From the cell containing the given text, extract its center point as (x, y) coordinate. 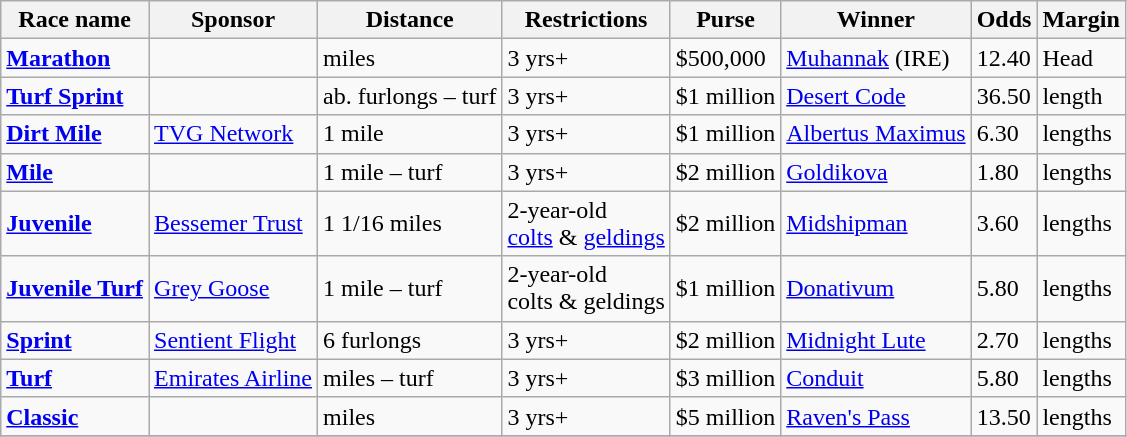
1 1/16 miles (410, 224)
Donativum (876, 288)
Emirates Airline (234, 378)
Muhannak (IRE) (876, 58)
Sentient Flight (234, 340)
6.30 (1004, 134)
Desert Code (876, 96)
36.50 (1004, 96)
Sponsor (234, 20)
Distance (410, 20)
2.70 (1004, 340)
Grey Goose (234, 288)
1 mile (410, 134)
Dirt Mile (75, 134)
miles – turf (410, 378)
Bessemer Trust (234, 224)
Margin (1081, 20)
Restrictions (586, 20)
Goldikova (876, 172)
Sprint (75, 340)
13.50 (1004, 416)
Marathon (75, 58)
Mile (75, 172)
Turf Sprint (75, 96)
1.80 (1004, 172)
Juvenile Turf (75, 288)
TVG Network (234, 134)
Odds (1004, 20)
Juvenile (75, 224)
Head (1081, 58)
Albertus Maximus (876, 134)
Winner (876, 20)
$5 million (725, 416)
$500,000 (725, 58)
Race name (75, 20)
$3 million (725, 378)
6 furlongs (410, 340)
3.60 (1004, 224)
Midnight Lute (876, 340)
Midshipman (876, 224)
length (1081, 96)
ab. furlongs – turf (410, 96)
Conduit (876, 378)
Turf (75, 378)
Raven's Pass (876, 416)
Purse (725, 20)
Classic (75, 416)
12.40 (1004, 58)
